Scan for the cell matching the given text and deliver its (X, Y) coordinate at center. 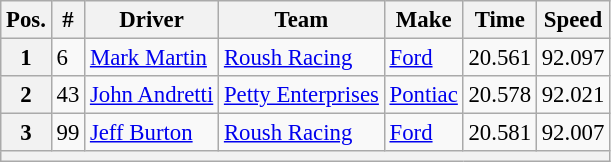
Pos. (26, 20)
Petty Enterprises (302, 95)
1 (26, 58)
John Andretti (152, 95)
92.021 (572, 95)
92.007 (572, 133)
99 (68, 133)
20.561 (500, 58)
# (68, 20)
20.581 (500, 133)
Pontiac (424, 95)
92.097 (572, 58)
6 (68, 58)
Team (302, 20)
Speed (572, 20)
Mark Martin (152, 58)
Make (424, 20)
Driver (152, 20)
20.578 (500, 95)
2 (26, 95)
3 (26, 133)
Jeff Burton (152, 133)
43 (68, 95)
Time (500, 20)
